Determine the (X, Y) coordinate at the center of the cell enclosing the given text.  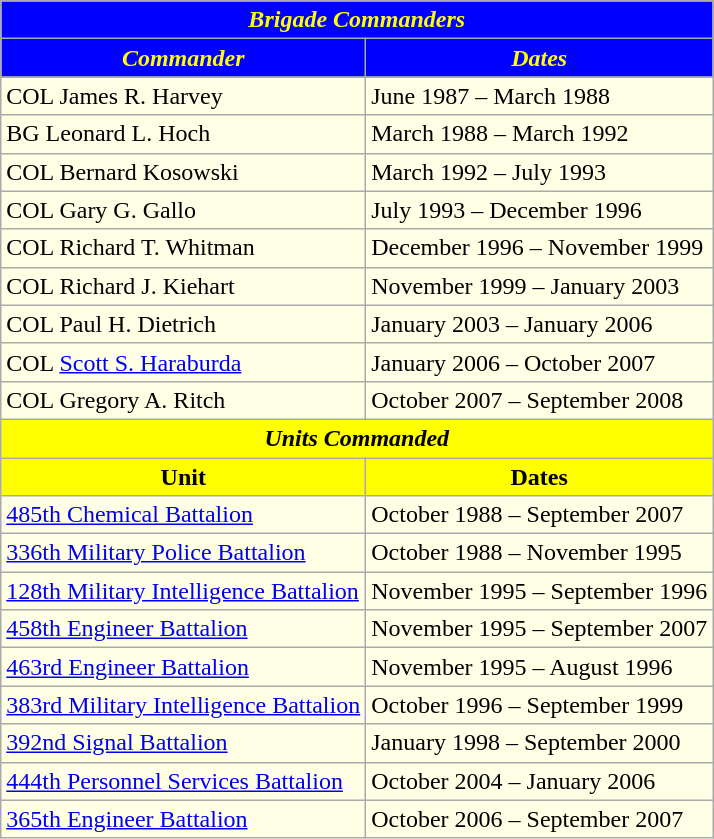
November 1999 – January 2003 (540, 286)
October 2007 – September 2008 (540, 400)
July 1993 – December 1996 (540, 210)
392nd Signal Battalion (184, 743)
November 1995 – September 1996 (540, 591)
March 1992 – July 1993 (540, 172)
January 2006 – October 2007 (540, 362)
Unit (184, 477)
COL Richard J. Kiehart (184, 286)
March 1988 – March 1992 (540, 134)
January 1998 – September 2000 (540, 743)
458th Engineer Battalion (184, 629)
October 1988 – September 2007 (540, 515)
January 2003 – January 2006 (540, 324)
BG Leonard L. Hoch (184, 134)
Units Commanded (357, 438)
October 1996 – September 1999 (540, 705)
365th Engineer Battalion (184, 819)
COL James R. Harvey (184, 96)
485th Chemical Battalion (184, 515)
128th Military Intelligence Battalion (184, 591)
October 2004 – January 2006 (540, 781)
COL Bernard Kosowski (184, 172)
444th Personnel Services Battalion (184, 781)
COL Gregory A. Ritch (184, 400)
Brigade Commanders (357, 20)
December 1996 – November 1999 (540, 248)
336th Military Police Battalion (184, 553)
Commander (184, 58)
COL Richard T. Whitman (184, 248)
463rd Engineer Battalion (184, 667)
June 1987 – March 1988 (540, 96)
November 1995 – September 2007 (540, 629)
383rd Military Intelligence Battalion (184, 705)
COL Scott S. Haraburda (184, 362)
COL Paul H. Dietrich (184, 324)
October 2006 – September 2007 (540, 819)
October 1988 – November 1995 (540, 553)
November 1995 – August 1996 (540, 667)
COL Gary G. Gallo (184, 210)
